Scan for the cell matching the given text and deliver its (x, y) coordinate at center. 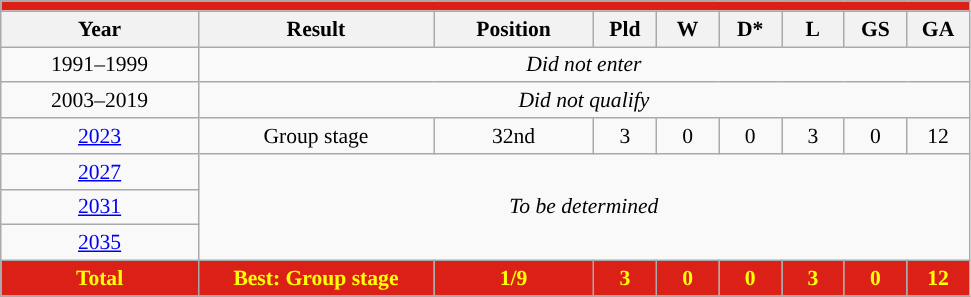
Year (100, 29)
2023 (100, 136)
Result (316, 29)
Position (514, 29)
GA (938, 29)
To be determined (584, 208)
GS (876, 29)
Pld (626, 29)
D* (750, 29)
2031 (100, 207)
Did not enter (584, 65)
W (688, 29)
Total (100, 279)
Did not qualify (584, 101)
1991–1999 (100, 65)
2027 (100, 172)
1/9 (514, 279)
2003–2019 (100, 101)
L (814, 29)
Best: Group stage (316, 279)
Group stage (316, 136)
2035 (100, 243)
32nd (514, 136)
